Provide the (x, y) coordinate of the cell's center where the given text is located.  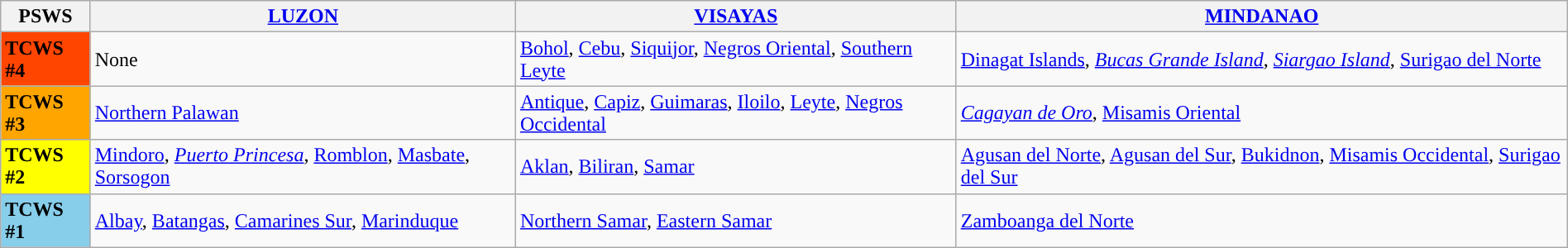
Northern Palawan (303, 112)
PSWS (45, 17)
MINDANAO (1262, 17)
Agusan del Norte, Agusan del Sur, Bukidnon, Misamis Occidental, Surigao del Sur (1262, 167)
TCWS #1 (45, 220)
Mindoro, Puerto Princesa, Romblon, Masbate, Sorsogon (303, 167)
Antique, Capiz, Guimaras, Iloilo, Leyte, Negros Occidental (736, 112)
Aklan, Biliran, Samar (736, 167)
Bohol, Cebu, Siquijor, Negros Oriental, Southern Leyte (736, 60)
Dinagat Islands, Bucas Grande Island, Siargao Island, Surigao del Norte (1262, 60)
TCWS #2 (45, 167)
TCWS #3 (45, 112)
Cagayan de Oro, Misamis Oriental (1262, 112)
VISAYAS (736, 17)
Zamboanga del Norte (1262, 220)
None (303, 60)
LUZON (303, 17)
Northern Samar, Eastern Samar (736, 220)
TCWS #4 (45, 60)
Albay, Batangas, Camarines Sur, Marinduque (303, 220)
